Search for the cell housing the specified text and yield its (X, Y) center coordinate. 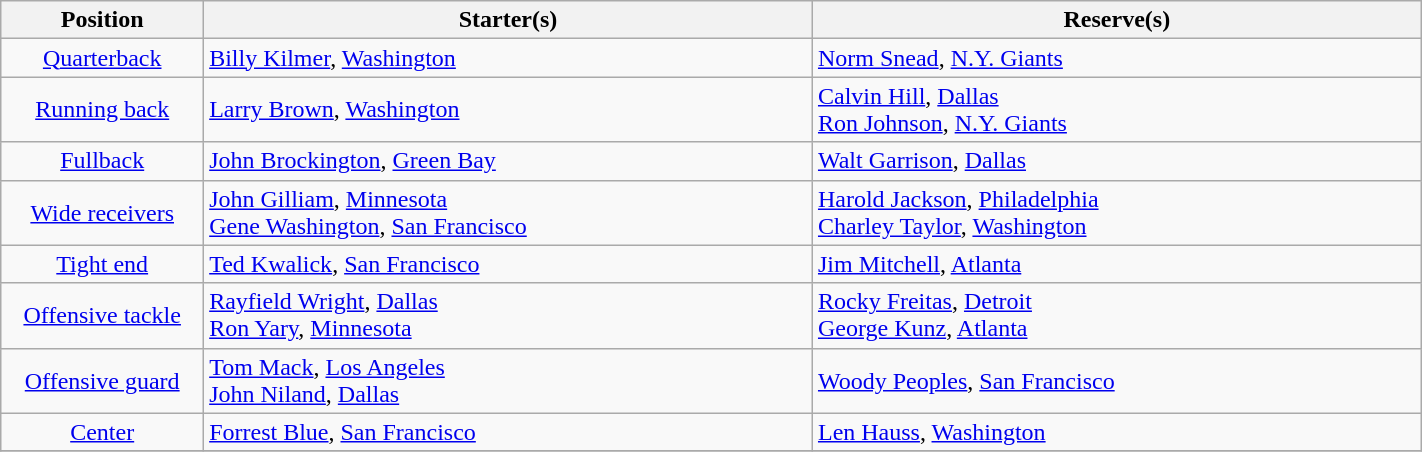
Billy Kilmer, Washington (508, 58)
Ted Kwalick, San Francisco (508, 264)
Harold Jackson, Philadelphia Charley Taylor, Washington (1116, 212)
John Brockington, Green Bay (508, 161)
Offensive guard (102, 380)
Rocky Freitas, Detroit George Kunz, Atlanta (1116, 316)
Norm Snead, N.Y. Giants (1116, 58)
Tom Mack, Los Angeles John Niland, Dallas (508, 380)
Calvin Hill, Dallas Ron Johnson, N.Y. Giants (1116, 110)
Fullback (102, 161)
Reserve(s) (1116, 20)
Starter(s) (508, 20)
Jim Mitchell, Atlanta (1116, 264)
Tight end (102, 264)
Running back (102, 110)
John Gilliam, Minnesota Gene Washington, San Francisco (508, 212)
Woody Peoples, San Francisco (1116, 380)
Len Hauss, Washington (1116, 432)
Walt Garrison, Dallas (1116, 161)
Forrest Blue, San Francisco (508, 432)
Quarterback (102, 58)
Center (102, 432)
Position (102, 20)
Wide receivers (102, 212)
Rayfield Wright, Dallas Ron Yary, Minnesota (508, 316)
Offensive tackle (102, 316)
Larry Brown, Washington (508, 110)
